From the cell containing the given text, extract its center point as [x, y] coordinate. 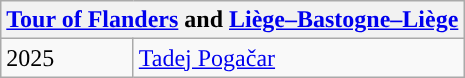
Tadej Pogačar [298, 58]
2025 [68, 58]
Tour of Flanders and Liège–Bastogne–Liège [232, 20]
